Determine the (x, y) coordinate at the center of the cell enclosing the given text.  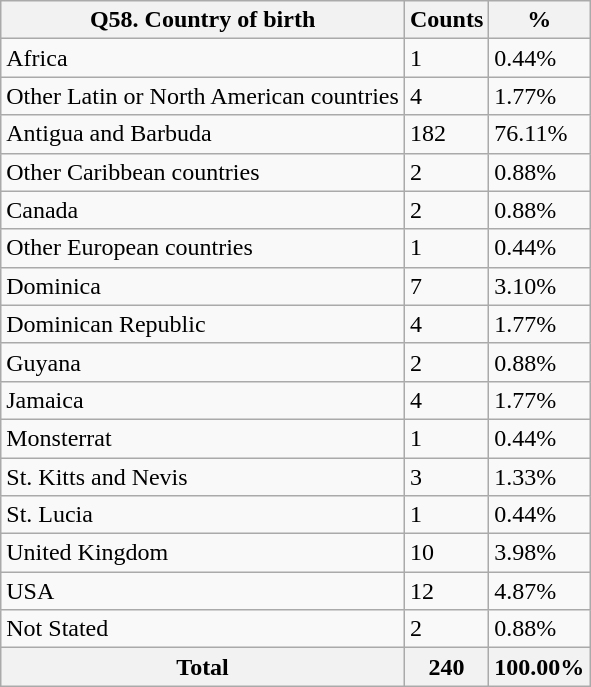
Other Caribbean countries (203, 172)
USA (203, 591)
3.10% (540, 286)
12 (446, 591)
Other Latin or North American countries (203, 96)
St. Kitts and Nevis (203, 477)
76.11% (540, 134)
St. Lucia (203, 515)
Total (203, 667)
Not Stated (203, 629)
100.00% (540, 667)
Dominican Republic (203, 324)
3 (446, 477)
United Kingdom (203, 553)
Q58. Country of birth (203, 20)
Jamaica (203, 400)
Dominica (203, 286)
182 (446, 134)
% (540, 20)
Guyana (203, 362)
240 (446, 667)
Antigua and Barbuda (203, 134)
10 (446, 553)
3.98% (540, 553)
Canada (203, 210)
1.33% (540, 477)
Monsterrat (203, 438)
4.87% (540, 591)
Africa (203, 58)
7 (446, 286)
Other European countries (203, 248)
Counts (446, 20)
